Identify which cell holds the provided text, then report its [x, y] central coordinate. 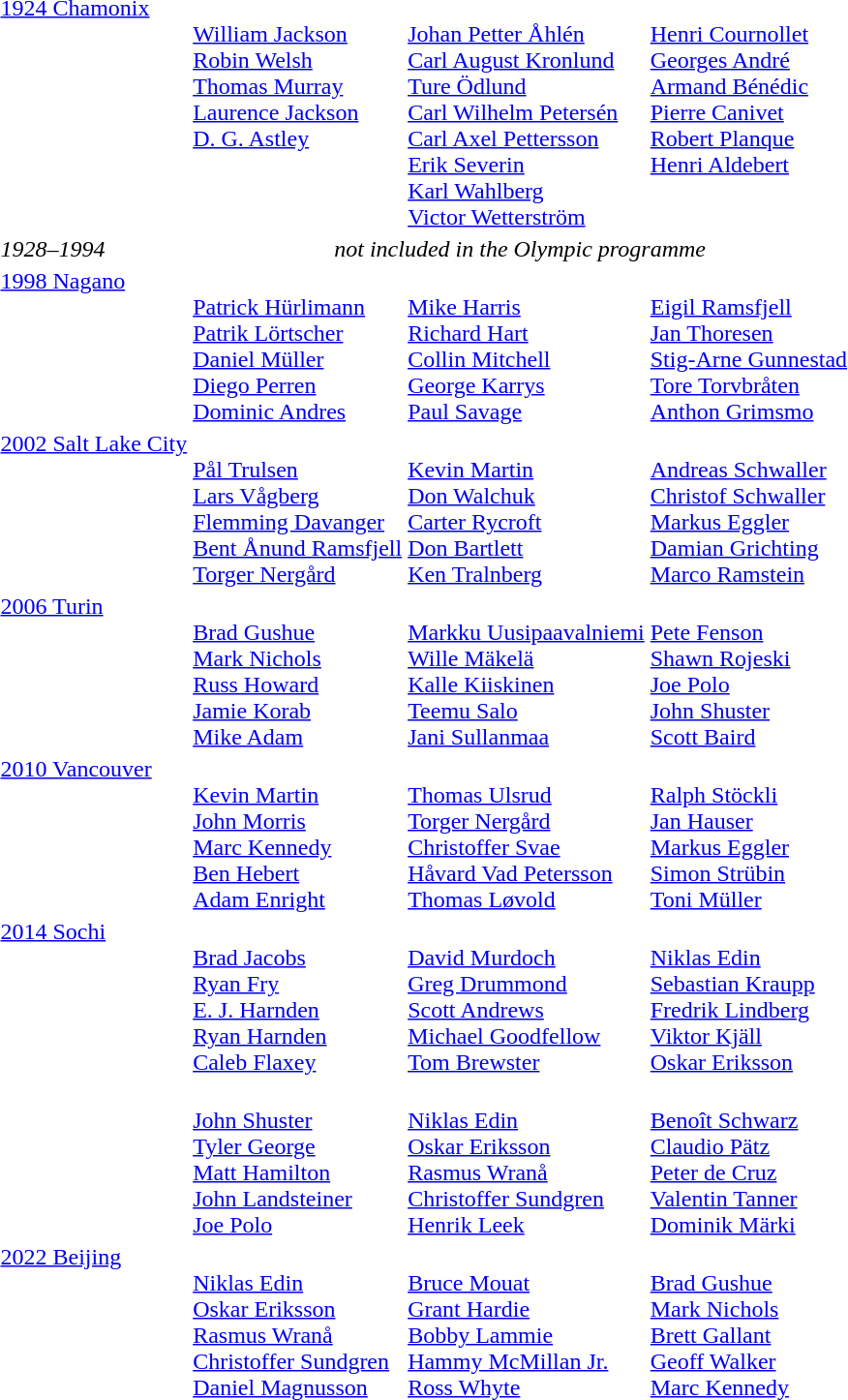
Andreas SchwallerChristof SchwallerMarkus EgglerDamian GrichtingMarco Ramstein [748, 509]
Niklas EdinSebastian KrauppFredrik LindbergViktor KjällOskar Eriksson [748, 997]
Brad GushueMark NicholsRuss HowardJamie KorabMike Adam [298, 672]
David MurdochGreg DrummondScott AndrewsMichael GoodfellowTom Brewster [527, 997]
Thomas UlsrudTorger NergårdChristoffer SvaeHåvard Vad PeterssonThomas Løvold [527, 835]
Pål TrulsenLars VågbergFlemming DavangerBent Ånund RamsfjellTorger Nergård [298, 509]
Eigil RamsfjellJan ThoresenStig-Arne GunnestadTore Torvbråten Anthon Grimsmo [748, 347]
Niklas EdinOskar ErikssonRasmus WranåChristoffer SundgrenHenrik Leek [527, 1160]
Kevin MartinJohn MorrisMarc KennedyBen HebertAdam Enright [298, 835]
Pete FensonShawn RojeskiJoe PoloJohn ShusterScott Baird [748, 672]
Mike HarrisRichard HartCollin MitchellGeorge KarrysPaul Savage [527, 347]
Ralph StöckliJan HauserMarkus EgglerSimon StrübinToni Müller [748, 835]
Benoît SchwarzClaudio PätzPeter de CruzValentin TannerDominik Märki [748, 1160]
Kevin MartinDon WalchukCarter RycroftDon BartlettKen Tralnberg [527, 509]
Patrick HürlimannPatrik LörtscherDaniel MüllerDiego PerrenDominic Andres [298, 347]
John ShusterTyler GeorgeMatt HamiltonJohn LandsteinerJoe Polo [298, 1160]
Brad JacobsRyan FryE. J. HarndenRyan HarndenCaleb Flaxey [298, 997]
Markku UusipaavalniemiWille MäkeläKalle KiiskinenTeemu SaloJani Sullanmaa [527, 672]
